Return [x, y] of the center of cell containing provided text 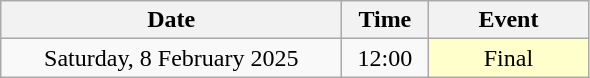
Saturday, 8 February 2025 [172, 58]
Time [385, 20]
Event [508, 20]
12:00 [385, 58]
Final [508, 58]
Date [172, 20]
